For the text-containing cell, return its midpoint in [x, y] coordinate format. 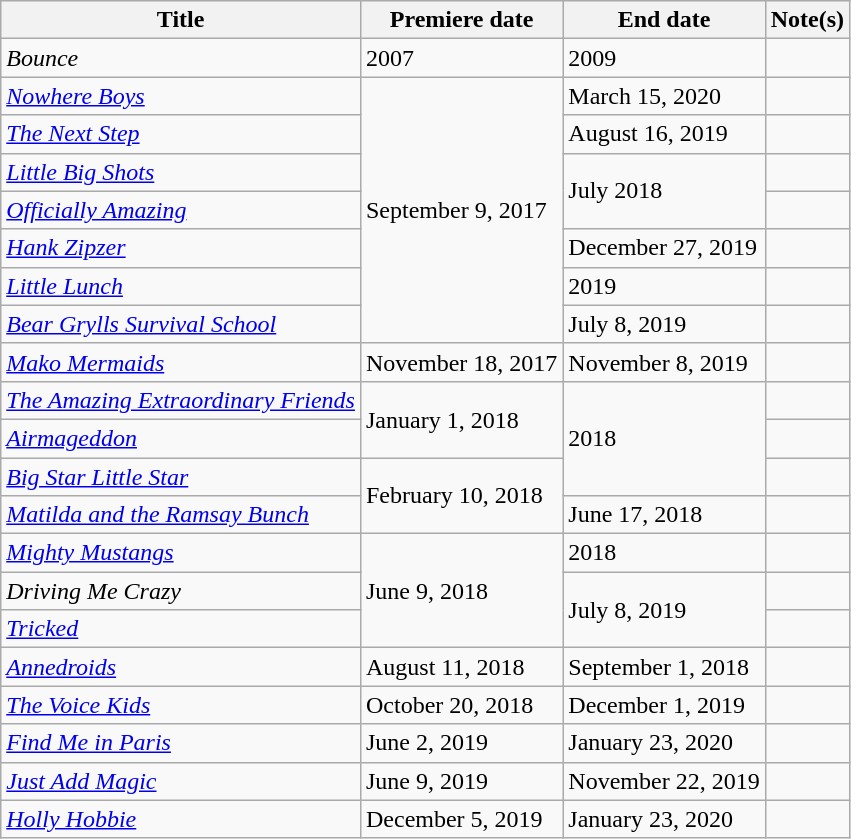
August 16, 2019 [664, 134]
September 9, 2017 [461, 210]
December 1, 2019 [664, 705]
Matilda and the Ramsay Bunch [181, 515]
June 2, 2019 [461, 743]
November 18, 2017 [461, 362]
June 9, 2019 [461, 781]
Mighty Mustangs [181, 553]
Little Lunch [181, 286]
Officially Amazing [181, 210]
The Amazing Extraordinary Friends [181, 400]
June 17, 2018 [664, 515]
The Next Step [181, 134]
2009 [664, 58]
Find Me in Paris [181, 743]
November 8, 2019 [664, 362]
Airmageddon [181, 438]
Just Add Magic [181, 781]
Note(s) [807, 20]
January 1, 2018 [461, 419]
Big Star Little Star [181, 477]
Hank Zipzer [181, 248]
December 27, 2019 [664, 248]
2019 [664, 286]
September 1, 2018 [664, 667]
The Voice Kids [181, 705]
Annedroids [181, 667]
Bear Grylls Survival School [181, 324]
June 9, 2018 [461, 591]
2007 [461, 58]
Little Big Shots [181, 172]
November 22, 2019 [664, 781]
Driving Me Crazy [181, 591]
Holly Hobbie [181, 819]
December 5, 2019 [461, 819]
End date [664, 20]
Tricked [181, 629]
March 15, 2020 [664, 96]
July 2018 [664, 191]
February 10, 2018 [461, 496]
Title [181, 20]
Bounce [181, 58]
October 20, 2018 [461, 705]
August 11, 2018 [461, 667]
Premiere date [461, 20]
Mako Mermaids [181, 362]
Nowhere Boys [181, 96]
